Detect which cell encompasses the target text, then output its [x, y] center coordinate. 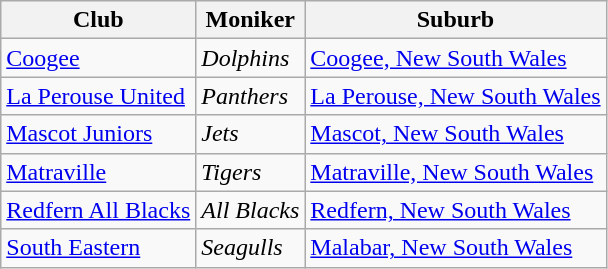
Mascot Juniors [98, 134]
Jets [250, 134]
Suburb [456, 20]
Dolphins [250, 58]
Matraville, New South Wales [456, 172]
Seagulls [250, 248]
Matraville [98, 172]
South Eastern [98, 248]
Malabar, New South Wales [456, 248]
Club [98, 20]
All Blacks [250, 210]
Redfern, New South Wales [456, 210]
Coogee [98, 58]
Coogee, New South Wales [456, 58]
La Perouse, New South Wales [456, 96]
La Perouse United [98, 96]
Tigers [250, 172]
Moniker [250, 20]
Panthers [250, 96]
Mascot, New South Wales [456, 134]
Redfern All Blacks [98, 210]
